Scan for the cell matching the given text and deliver its [x, y] coordinate at center. 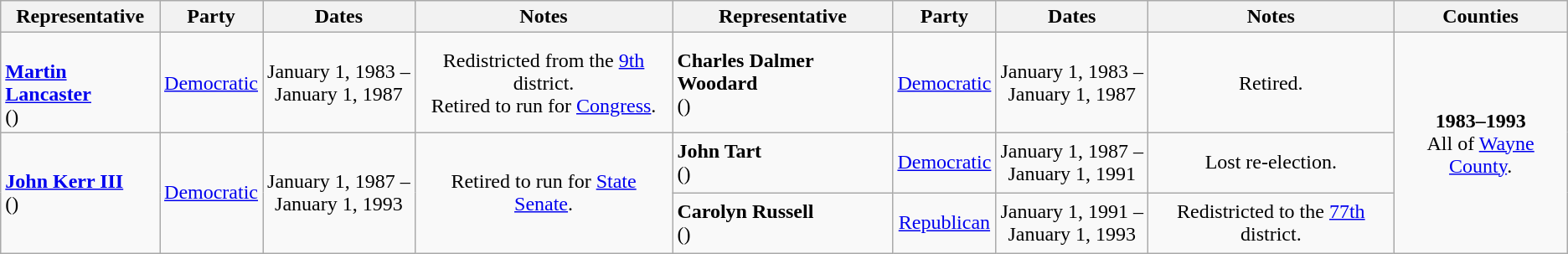
January 1, 1987 – January 1, 1993 [339, 193]
1983–1993 All of Wayne County. [1481, 143]
Republican [945, 223]
Retired to run for State Senate. [544, 193]
Charles Dalmer Woodard() [782, 82]
January 1, 1991 – January 1, 1993 [1072, 223]
John Tart() [782, 163]
Carolyn Russell() [782, 223]
Redistricted from the 9th district. Retired to run for Congress. [544, 82]
John Kerr III() [80, 193]
Lost re-election. [1271, 163]
Retired. [1271, 82]
Redistricted to the 77th district. [1271, 223]
Martin Lancaster() [80, 82]
Counties [1481, 17]
January 1, 1987 – January 1, 1991 [1072, 163]
